Find where the given text appears and provide that cell's center as [X, Y] coordinate. 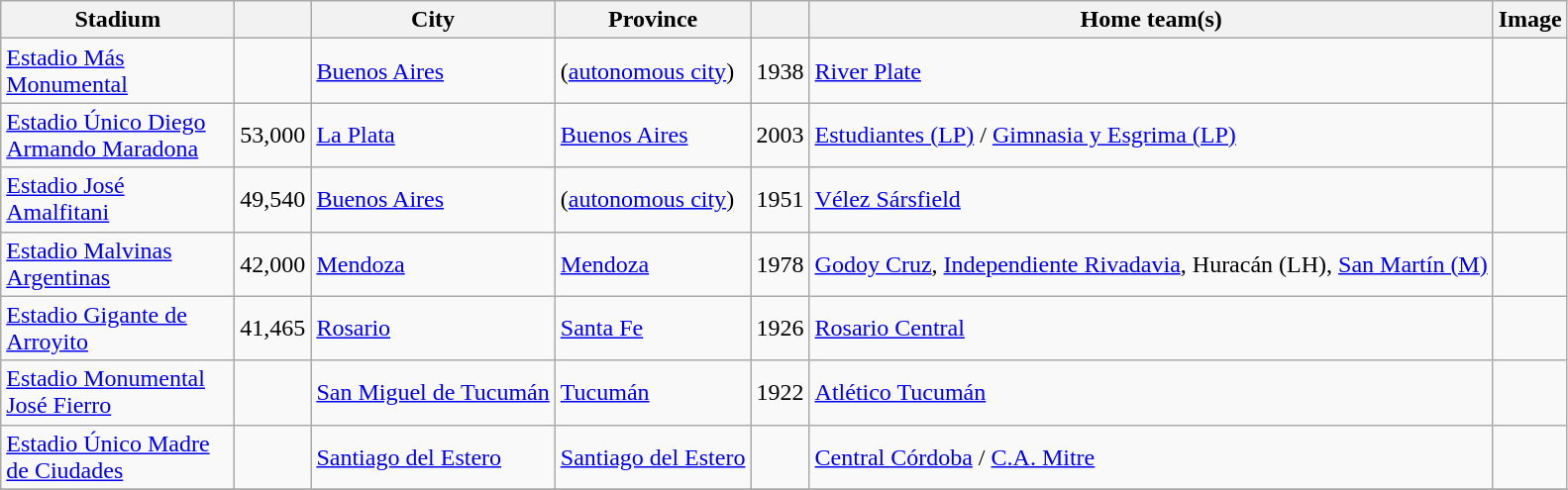
53,000 [273, 135]
1926 [781, 329]
Central Córdoba / C.A. Mitre [1151, 457]
Home team(s) [1151, 20]
1951 [781, 200]
City [433, 20]
Vélez Sársfield [1151, 200]
Stadium [118, 20]
Estadio José Amalfitani [118, 200]
River Plate [1151, 71]
Estadio Único Diego Armando Maradona [118, 135]
Atlético Tucumán [1151, 392]
La Plata [433, 135]
Tucumán [653, 392]
41,465 [273, 329]
Estadio Monumental José Fierro [118, 392]
Estadio Gigante de Arroyito [118, 329]
1938 [781, 71]
Image [1529, 20]
1978 [781, 263]
Estadio Más Monumental [118, 71]
42,000 [273, 263]
2003 [781, 135]
Santa Fe [653, 329]
Province [653, 20]
49,540 [273, 200]
Estudiantes (LP) / Gimnasia y Esgrima (LP) [1151, 135]
Godoy Cruz, Independiente Rivadavia, Huracán (LH), San Martín (M) [1151, 263]
San Miguel de Tucumán [433, 392]
Rosario Central [1151, 329]
Estadio Único Madre de Ciudades [118, 457]
Estadio Malvinas Argentinas [118, 263]
Rosario [433, 329]
1922 [781, 392]
